Return [X, Y] of the center of cell containing provided text 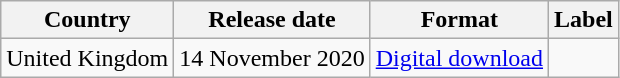
Country [88, 20]
Release date [272, 20]
Label [584, 20]
Digital download [459, 58]
14 November 2020 [272, 58]
United Kingdom [88, 58]
Format [459, 20]
